Return the (x, y) coordinate for the center point of the cell that contains the specified text.  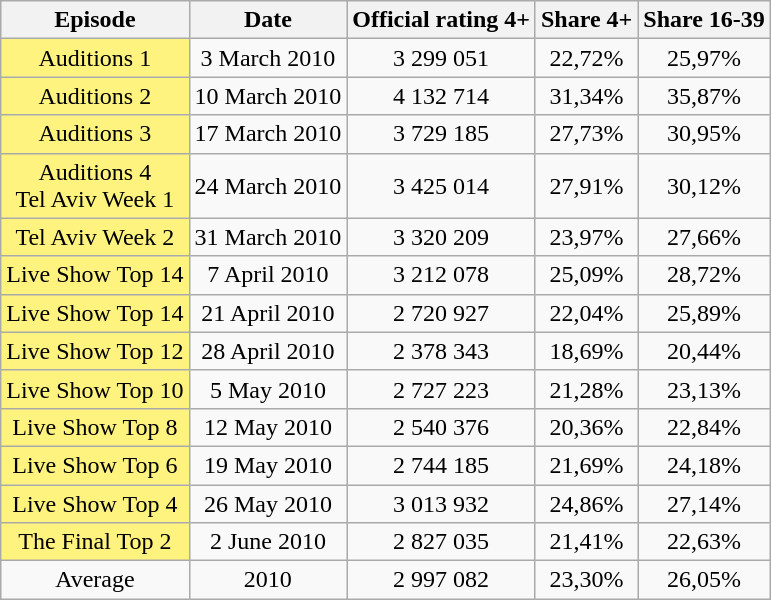
19 May 2010 (268, 465)
23,97% (586, 237)
Auditions 4 Tel Aviv Week 1 (95, 186)
2 827 035 (442, 542)
3 299 051 (442, 58)
Date (268, 20)
4 132 714 (442, 96)
Episode (95, 20)
20,44% (704, 351)
3 320 209 (442, 237)
24,86% (586, 503)
21 April 2010 (268, 313)
17 March 2010 (268, 134)
Auditions 1 (95, 58)
23,30% (586, 580)
28 April 2010 (268, 351)
24,18% (704, 465)
26,05% (704, 580)
Live Show Top 6 (95, 465)
31 March 2010 (268, 237)
25,09% (586, 275)
2010 (268, 580)
22,63% (704, 542)
35,87% (704, 96)
21,41% (586, 542)
3 March 2010 (268, 58)
Tel Aviv Week 2 (95, 237)
18,69% (586, 351)
2 727 223 (442, 389)
2 378 343 (442, 351)
Auditions 3 (95, 134)
3 729 185 (442, 134)
Average (95, 580)
Official rating 4+ (442, 20)
3 425 014 (442, 186)
21,28% (586, 389)
Auditions 2 (95, 96)
28,72% (704, 275)
7 April 2010 (268, 275)
2 744 185 (442, 465)
30,12% (704, 186)
12 May 2010 (268, 427)
Live Show Top 10 (95, 389)
27,73% (586, 134)
10 March 2010 (268, 96)
27,91% (586, 186)
31,34% (586, 96)
2 720 927 (442, 313)
Live Show Top 12 (95, 351)
2 540 376 (442, 427)
22,84% (704, 427)
Live Show Top 4 (95, 503)
25,97% (704, 58)
3 013 932 (442, 503)
2 June 2010 (268, 542)
25,89% (704, 313)
The Final Top 2 (95, 542)
30,95% (704, 134)
21,69% (586, 465)
5 May 2010 (268, 389)
26 May 2010 (268, 503)
Share 16-39 (704, 20)
27,14% (704, 503)
24 March 2010 (268, 186)
22,72% (586, 58)
23,13% (704, 389)
27,66% (704, 237)
20,36% (586, 427)
22,04% (586, 313)
Share 4+ (586, 20)
Live Show Top 8 (95, 427)
2 997 082 (442, 580)
3 212 078 (442, 275)
